Output the (x, y) coordinate of the center of the cell containing the given text.  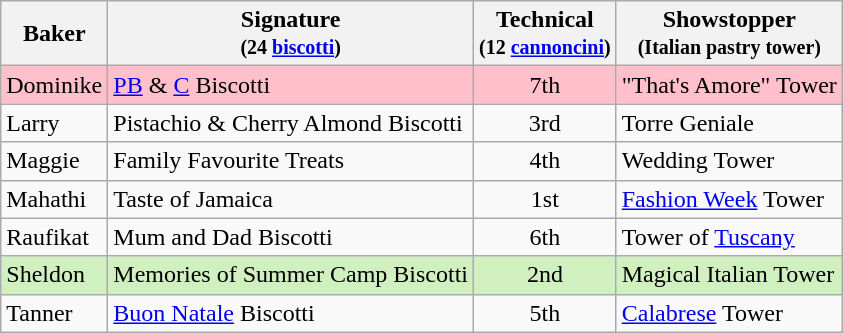
Fashion Week Tower (729, 199)
Pistachio & Cherry Almond Biscotti (291, 123)
Sheldon (54, 275)
Magical Italian Tower (729, 275)
"That's Amore" Tower (729, 85)
Mum and Dad Biscotti (291, 237)
Wedding Tower (729, 161)
1st (546, 199)
Taste of Jamaica (291, 199)
Family Favourite Treats (291, 161)
3rd (546, 123)
4th (546, 161)
Buon Natale Biscotti (291, 313)
PB & C Biscotti (291, 85)
Tower of Tuscany (729, 237)
Showstopper(Italian pastry tower) (729, 34)
2nd (546, 275)
Signature(24 biscotti) (291, 34)
Memories of Summer Camp Biscotti (291, 275)
Baker (54, 34)
Calabrese Tower (729, 313)
Dominike (54, 85)
7th (546, 85)
Larry (54, 123)
Torre Geniale (729, 123)
Maggie (54, 161)
6th (546, 237)
Tanner (54, 313)
5th (546, 313)
Technical(12 cannoncini) (546, 34)
Mahathi (54, 199)
Raufikat (54, 237)
